Identify which cell holds the provided text, then report its [X, Y] central coordinate. 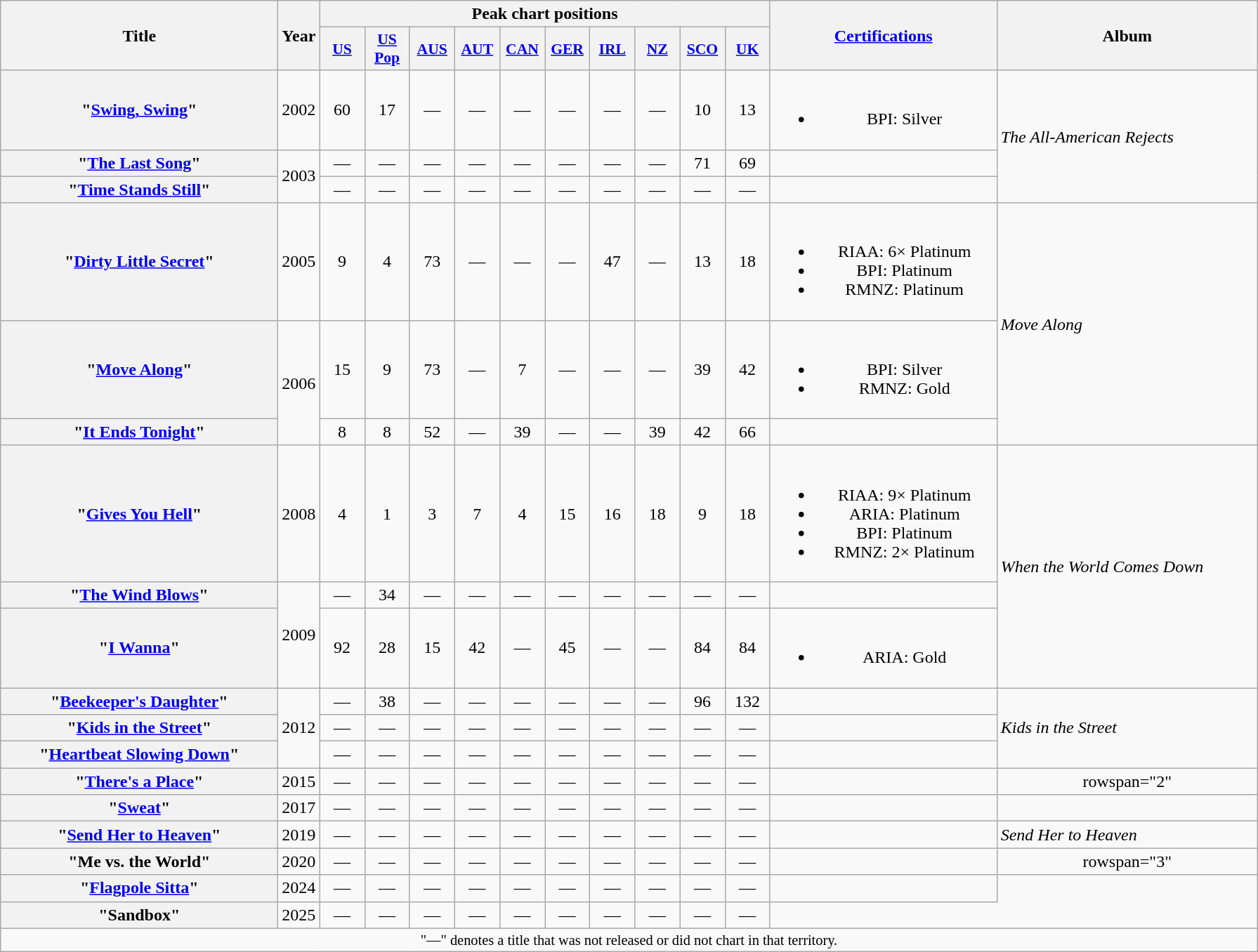
52 [432, 432]
RIAA: 6× PlatinumBPI: PlatinumRMNZ: Platinum [884, 261]
AUS [432, 49]
"Dirty Little Secret" [139, 261]
rowspan="3" [1127, 861]
10 [702, 110]
69 [747, 163]
17 [387, 110]
BPI: SilverRMNZ: Gold [884, 369]
2008 [299, 513]
GER [568, 49]
2015 [299, 781]
16 [612, 513]
"The Last Song" [139, 163]
71 [702, 163]
Certifications [884, 35]
"—" denotes a title that was not released or did not chart in that territory. [629, 940]
CAN [522, 49]
66 [747, 432]
Album [1127, 35]
"Flagpole Sitta" [139, 888]
3 [432, 513]
2025 [299, 915]
"Move Along" [139, 369]
1 [387, 513]
US [342, 49]
Send Her to Heaven [1127, 835]
"Time Stands Still" [139, 190]
NZ [657, 49]
UK [747, 49]
"Kids in the Street" [139, 728]
2006 [299, 383]
2005 [299, 261]
2017 [299, 808]
ARIA: Gold [884, 647]
AUT [477, 49]
96 [702, 701]
"Me vs. the World" [139, 861]
"Sandbox" [139, 915]
Title [139, 35]
2003 [299, 176]
"There's a Place" [139, 781]
RIAA: 9× PlatinumARIA: PlatinumBPI: PlatinumRMNZ: 2× Platinum [884, 513]
SCO [702, 49]
2020 [299, 861]
IRL [612, 49]
34 [387, 595]
2019 [299, 835]
2024 [299, 888]
Kids in the Street [1127, 728]
"It Ends Tonight" [139, 432]
60 [342, 110]
"The Wind Blows" [139, 595]
BPI: Silver [884, 110]
"Beekeeper's Daughter" [139, 701]
45 [568, 647]
"Heartbeat Slowing Down" [139, 755]
28 [387, 647]
Move Along [1127, 324]
The All-American Rejects [1127, 136]
2009 [299, 635]
"Sweat" [139, 808]
"Gives You Hell" [139, 513]
2012 [299, 728]
USPop [387, 49]
38 [387, 701]
"Swing, Swing" [139, 110]
rowspan="2" [1127, 781]
When the World Comes Down [1127, 566]
Year [299, 35]
"Send Her to Heaven" [139, 835]
47 [612, 261]
92 [342, 647]
132 [747, 701]
2002 [299, 110]
"I Wanna" [139, 647]
Peak chart positions [545, 14]
